Locate the cell with the specified text and output its (X, Y) center coordinate. 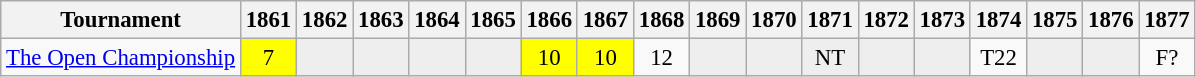
1872 (886, 20)
1875 (1055, 20)
1869 (718, 20)
12 (661, 58)
1871 (830, 20)
T22 (998, 58)
1864 (437, 20)
1876 (1111, 20)
F? (1167, 58)
7 (268, 58)
1870 (774, 20)
1862 (325, 20)
1866 (549, 20)
1867 (605, 20)
1873 (942, 20)
NT (830, 58)
1863 (381, 20)
1861 (268, 20)
The Open Championship (121, 58)
1874 (998, 20)
Tournament (121, 20)
1865 (493, 20)
1877 (1167, 20)
1868 (661, 20)
